Determine the [X, Y] coordinate at the center of the cell enclosing the given text.  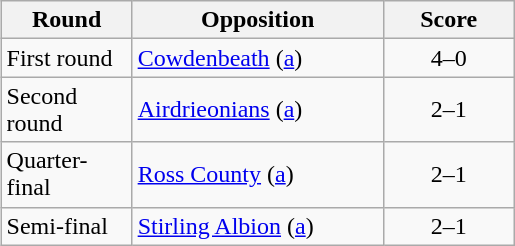
Ross County (a) [258, 174]
Score [448, 20]
Round [66, 20]
Opposition [258, 20]
4–0 [448, 58]
Stirling Albion (a) [258, 226]
First round [66, 58]
Semi-final [66, 226]
Second round [66, 110]
Airdrieonians (a) [258, 110]
Cowdenbeath (a) [258, 58]
Quarter-final [66, 174]
